Determine the [x, y] coordinate at the center of the cell enclosing the given text.  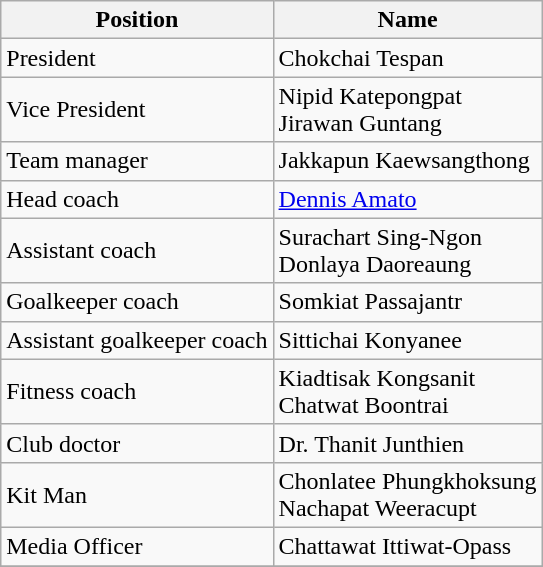
Jakkapun Kaewsangthong [408, 161]
Surachart Sing-Ngon Donlaya Daoreaung [408, 250]
Kit Man [137, 494]
Position [137, 20]
Assistant coach [137, 250]
Chattawat Ittiwat-Opass [408, 546]
Vice President [137, 110]
Media Officer [137, 546]
Assistant goalkeeper coach [137, 340]
Name [408, 20]
Team manager [137, 161]
Dr. Thanit Junthien [408, 443]
Dennis Amato [408, 199]
Goalkeeper coach [137, 302]
Kiadtisak Kongsanit Chatwat Boontrai [408, 392]
President [137, 58]
Chokchai Tespan [408, 58]
Nipid Katepongpat Jirawan Guntang [408, 110]
Somkiat Passajantr [408, 302]
Head coach [137, 199]
Fitness coach [137, 392]
Chonlatee Phungkhoksung Nachapat Weeracupt [408, 494]
Sittichai Konyanee [408, 340]
Club doctor [137, 443]
